Detect which cell encompasses the target text, then output its (x, y) center coordinate. 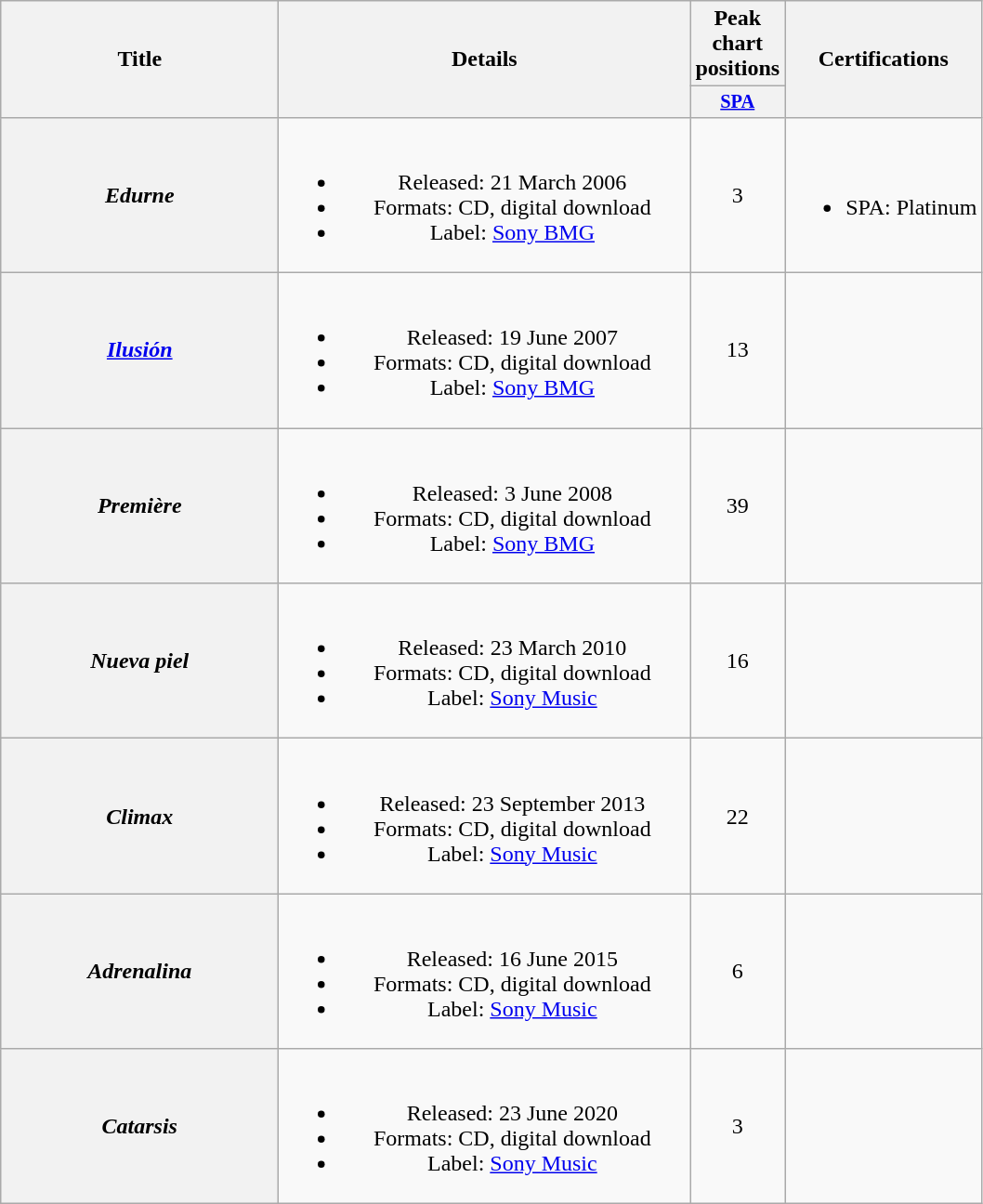
Released: 23 March 2010Formats: CD, digital downloadLabel: Sony Music (485, 661)
Released: 16 June 2015Formats: CD, digital downloadLabel: Sony Music (485, 972)
6 (738, 972)
Title (139, 59)
Catarsis (139, 1126)
13 (738, 351)
Première (139, 505)
Edurne (139, 195)
SPA (738, 102)
Released: 19 June 2007Formats: CD, digital downloadLabel: Sony BMG (485, 351)
Released: 23 September 2013Formats: CD, digital downloadLabel: Sony Music (485, 816)
Climax (139, 816)
39 (738, 505)
Nueva piel (139, 661)
Released: 3 June 2008Formats: CD, digital downloadLabel: Sony BMG (485, 505)
Released: 23 June 2020Formats: CD, digital downloadLabel: Sony Music (485, 1126)
22 (738, 816)
SPA: Platinum (884, 195)
Peak chart positions (738, 44)
Certifications (884, 59)
Released: 21 March 2006Formats: CD, digital downloadLabel: Sony BMG (485, 195)
Details (485, 59)
16 (738, 661)
Ilusión (139, 351)
Adrenalina (139, 972)
